For the text-containing cell, return its midpoint in (X, Y) coordinate format. 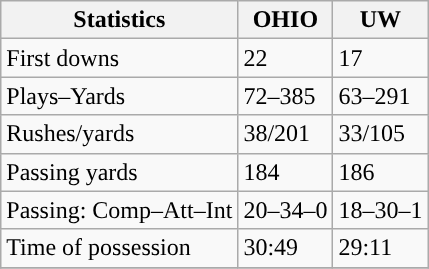
17 (380, 58)
Plays–Yards (120, 96)
29:11 (380, 248)
72–385 (286, 96)
186 (380, 172)
Passing yards (120, 172)
Time of possession (120, 248)
UW (380, 20)
22 (286, 58)
38/201 (286, 134)
20–34–0 (286, 210)
Statistics (120, 20)
OHIO (286, 20)
184 (286, 172)
Rushes/yards (120, 134)
First downs (120, 58)
33/105 (380, 134)
Passing: Comp–Att–Int (120, 210)
18–30–1 (380, 210)
30:49 (286, 248)
63–291 (380, 96)
